From the cell containing the given text, extract its center point as [X, Y] coordinate. 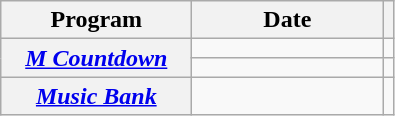
Program [96, 20]
M Countdown [96, 58]
Date [288, 20]
Music Bank [96, 96]
